From the cell containing the given text, extract its center point as [x, y] coordinate. 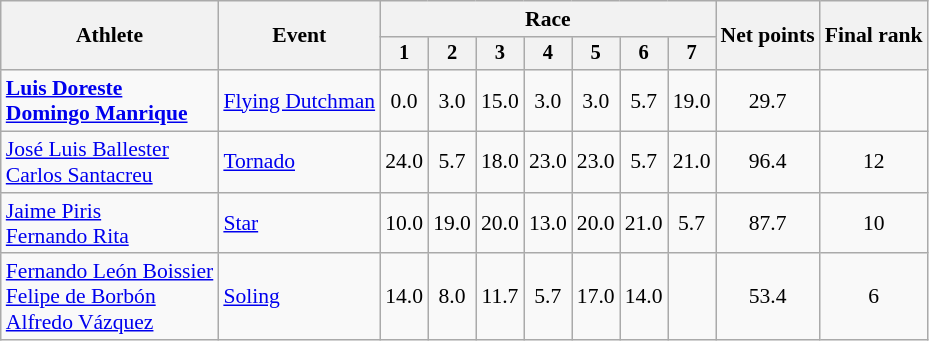
29.7 [768, 100]
Flying Dutchman [299, 100]
11.7 [500, 298]
17.0 [596, 298]
5 [596, 54]
24.0 [404, 162]
Luis DoresteDomingo Manrique [110, 100]
Athlete [110, 36]
Race [548, 19]
1 [404, 54]
53.4 [768, 298]
15.0 [500, 100]
Event [299, 36]
José Luis BallesterCarlos Santacreu [110, 162]
8.0 [452, 298]
Jaime PirisFernando Rita [110, 224]
3 [500, 54]
12 [874, 162]
18.0 [500, 162]
96.4 [768, 162]
Net points [768, 36]
4 [548, 54]
Fernando León BoissierFelipe de BorbónAlfredo Vázquez [110, 298]
Tornado [299, 162]
10 [874, 224]
Soling [299, 298]
87.7 [768, 224]
Final rank [874, 36]
7 [692, 54]
2 [452, 54]
13.0 [548, 224]
0.0 [404, 100]
10.0 [404, 224]
Star [299, 224]
